Provide the (x, y) coordinate of the cell's center where the given text is located.  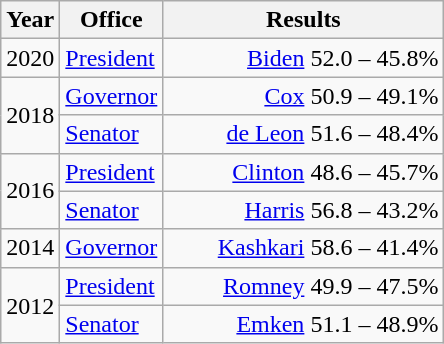
Emken 51.1 – 48.9% (304, 324)
Harris 56.8 – 43.2% (304, 210)
2018 (30, 115)
Kashkari 58.6 – 41.4% (304, 248)
Romney 49.9 – 47.5% (304, 286)
2016 (30, 191)
Year (30, 20)
2014 (30, 248)
2012 (30, 305)
Office (112, 20)
Biden 52.0 – 45.8% (304, 58)
Cox 50.9 – 49.1% (304, 96)
Results (304, 20)
de Leon 51.6 – 48.4% (304, 134)
2020 (30, 58)
Clinton 48.6 – 45.7% (304, 172)
